Determine the [X, Y] coordinate at the center of the cell enclosing the given text.  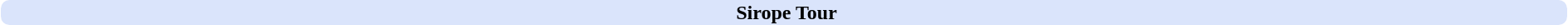
Sirope Tour [784, 12]
